Scan for the cell matching the given text and deliver its (x, y) coordinate at center. 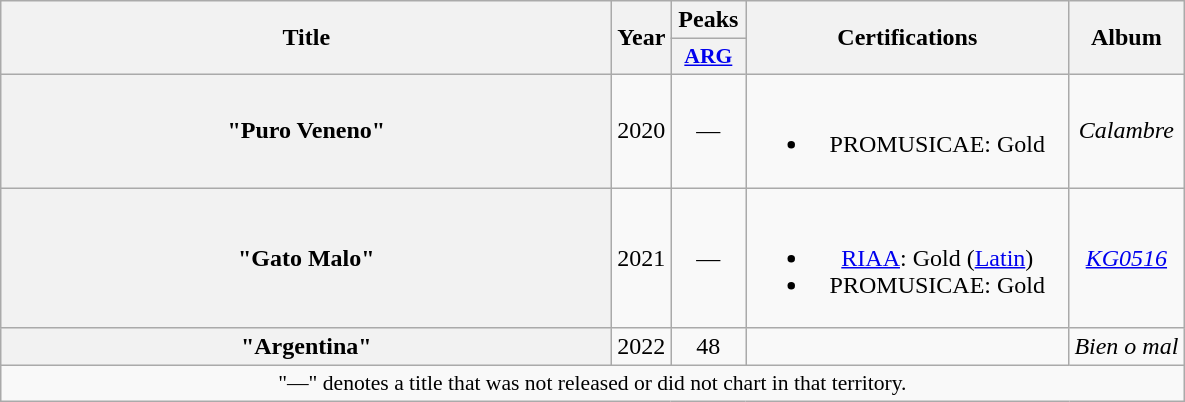
Certifications (908, 38)
Peaks (708, 20)
2021 (642, 258)
Bien o mal (1126, 347)
Year (642, 38)
PROMUSICAE: Gold (908, 130)
ARG (708, 57)
Album (1126, 38)
"—" denotes a title that was not released or did not chart in that territory. (592, 384)
2020 (642, 130)
KG0516 (1126, 258)
2022 (642, 347)
Title (306, 38)
Calambre (1126, 130)
"Puro Veneno" (306, 130)
48 (708, 347)
"Argentina" (306, 347)
RIAA: Gold (Latin)PROMUSICAE: Gold (908, 258)
"Gato Malo" (306, 258)
